Return [X, Y] of the center of cell containing provided text 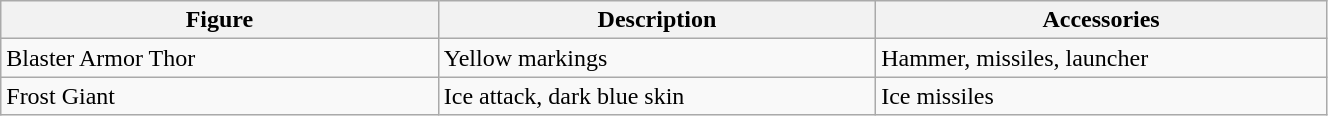
Ice missiles [1102, 96]
Description [656, 20]
Accessories [1102, 20]
Figure [220, 20]
Blaster Armor Thor [220, 58]
Frost Giant [220, 96]
Yellow markings [656, 58]
Hammer, missiles, launcher [1102, 58]
Ice attack, dark blue skin [656, 96]
